Capture the cell that displays the provided text and extract its [x, y] central coordinate. 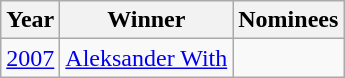
Winner [146, 20]
Nominees [288, 20]
Year [30, 20]
2007 [30, 58]
Aleksander With [146, 58]
